Return the [x, y] coordinate for the center point of the cell that contains the specified text.  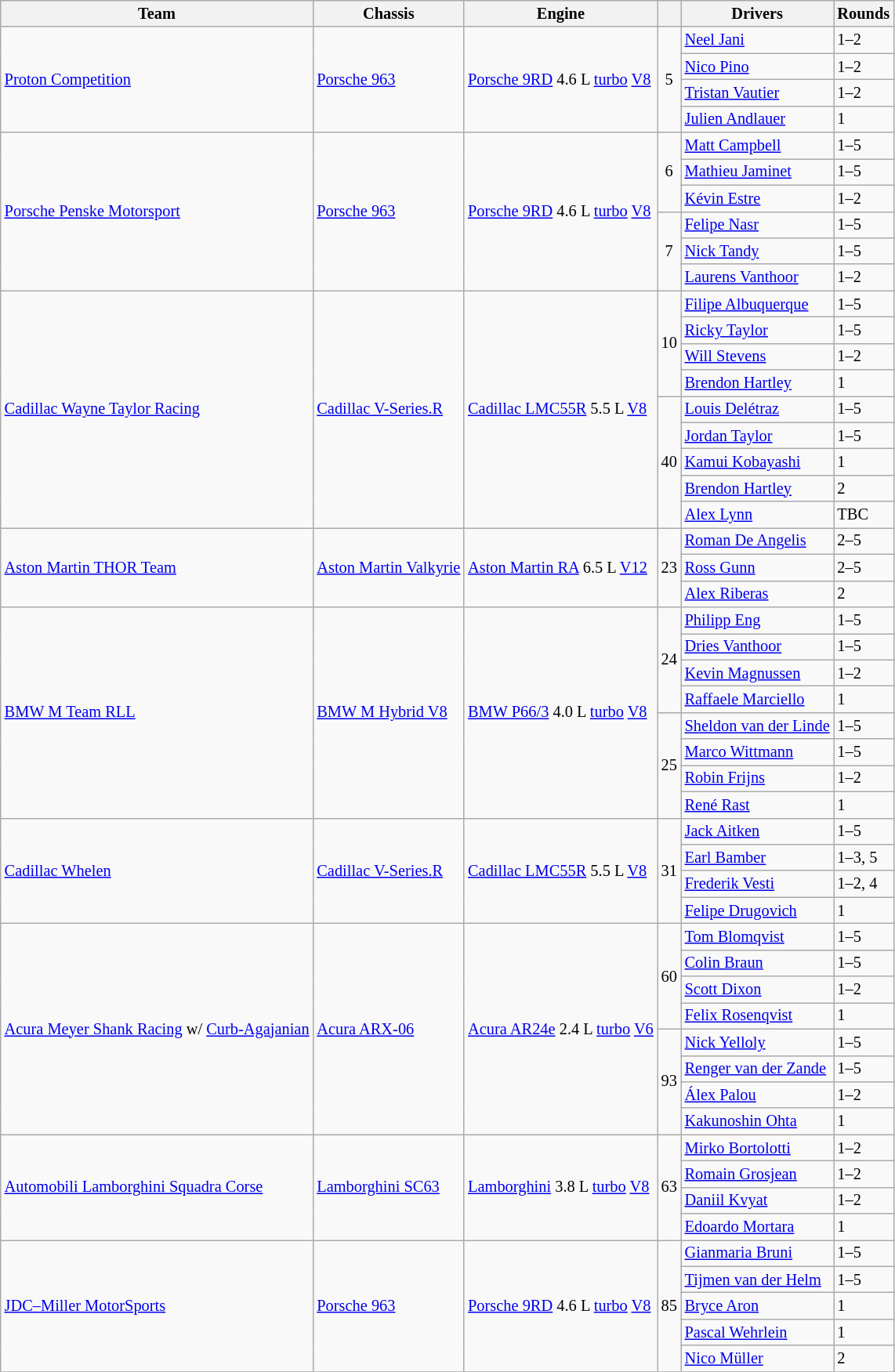
Kévin Estre [757, 198]
Mirko Bortolotti [757, 1148]
63 [669, 1188]
Kamui Kobayashi [757, 462]
7 [669, 251]
Nick Tandy [757, 251]
85 [669, 1305]
Pascal Wehrlein [757, 1332]
Earl Bamber [757, 857]
Mathieu Jaminet [757, 172]
BMW M Team RLL [157, 711]
Aston Martin Valkyrie [389, 567]
Proton Competition [157, 80]
Edoardo Mortara [757, 1227]
1–2, 4 [864, 884]
BMW P66/3 4.0 L turbo V8 [560, 711]
40 [669, 462]
Felipe Nasr [757, 225]
Ross Gunn [757, 567]
Frederik Vesti [757, 884]
Neel Jani [757, 40]
Tijmen van der Helm [757, 1280]
Sheldon van der Linde [757, 726]
Alex Riberas [757, 594]
Renger van der Zande [757, 1069]
Acura AR24e 2.4 L turbo V6 [560, 1028]
Porsche Penske Motorsport [157, 212]
Louis Delétraz [757, 409]
Dries Vanthoor [757, 646]
Tom Blomqvist [757, 936]
Daniil Kvyat [757, 1200]
TBC [864, 515]
Bryce Aron [757, 1306]
Alex Lynn [757, 515]
Roman De Angelis [757, 541]
Raffaele Marciello [757, 699]
Cadillac Whelen [157, 871]
Julien Andlauer [757, 119]
Chassis [389, 13]
Kakunoshin Ohta [757, 1121]
Rounds [864, 13]
24 [669, 660]
Scott Dixon [757, 990]
23 [669, 567]
Kevin Magnussen [757, 673]
Acura ARX-06 [389, 1028]
25 [669, 765]
Nico Müller [757, 1359]
Tristan Vautier [757, 92]
60 [669, 976]
Robin Frijns [757, 778]
Álex Palou [757, 1095]
93 [669, 1081]
JDC–Miller MotorSports [157, 1305]
Automobili Lamborghini Squadra Corse [157, 1188]
Lamborghini 3.8 L turbo V8 [560, 1188]
Drivers [757, 13]
31 [669, 871]
Filipe Albuquerque [757, 304]
Cadillac Wayne Taylor Racing [157, 409]
Jack Aitken [757, 831]
5 [669, 80]
Aston Martin RA 6.5 L V12 [560, 567]
Philipp Eng [757, 620]
Nico Pino [757, 67]
Felipe Drugovich [757, 910]
Engine [560, 13]
Gianmaria Bruni [757, 1253]
Ricky Taylor [757, 330]
10 [669, 343]
Romain Grosjean [757, 1174]
Marco Wittmann [757, 752]
Nick Yelloly [757, 1042]
Will Stevens [757, 357]
BMW M Hybrid V8 [389, 711]
Matt Campbell [757, 146]
Lamborghini SC63 [389, 1188]
Colin Braun [757, 963]
Acura Meyer Shank Racing w/ Curb-Agajanian [157, 1028]
Laurens Vanthoor [757, 277]
Jordan Taylor [757, 436]
René Rast [757, 805]
Aston Martin THOR Team [157, 567]
1–3, 5 [864, 857]
Team [157, 13]
6 [669, 172]
Felix Rosenqvist [757, 1015]
